Output the (X, Y) coordinate of the center of the cell containing the given text.  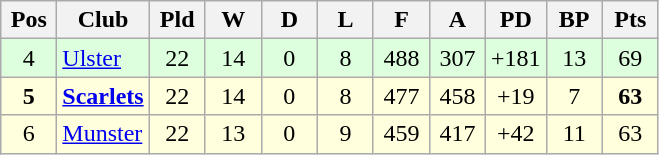
A (457, 20)
11 (574, 134)
Club (103, 20)
477 (401, 96)
+181 (516, 58)
+19 (516, 96)
458 (457, 96)
Pts (630, 20)
+42 (516, 134)
Ulster (103, 58)
Munster (103, 134)
BP (574, 20)
D (289, 20)
Scarlets (103, 96)
W (233, 20)
Pos (29, 20)
PD (516, 20)
459 (401, 134)
488 (401, 58)
69 (630, 58)
6 (29, 134)
5 (29, 96)
9 (345, 134)
417 (457, 134)
L (345, 20)
F (401, 20)
4 (29, 58)
Pld (177, 20)
307 (457, 58)
7 (574, 96)
